Provide the [x, y] coordinate of the cell's center where the given text is located.  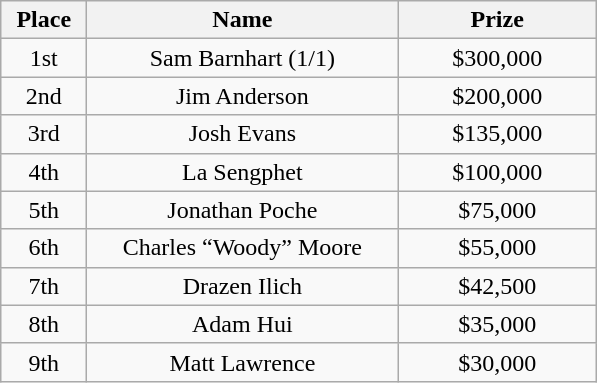
Place [44, 20]
Josh Evans [242, 134]
$135,000 [498, 134]
3rd [44, 134]
Adam Hui [242, 324]
Prize [498, 20]
$200,000 [498, 96]
$75,000 [498, 210]
Name [242, 20]
1st [44, 58]
4th [44, 172]
Charles “Woody” Moore [242, 248]
Matt Lawrence [242, 362]
$300,000 [498, 58]
Jonathan Poche [242, 210]
6th [44, 248]
Jim Anderson [242, 96]
La Sengphet [242, 172]
$30,000 [498, 362]
Sam Barnhart (1/1) [242, 58]
$55,000 [498, 248]
9th [44, 362]
$42,500 [498, 286]
5th [44, 210]
8th [44, 324]
7th [44, 286]
$100,000 [498, 172]
Drazen Ilich [242, 286]
2nd [44, 96]
$35,000 [498, 324]
